Determine the (X, Y) coordinate at the center of the cell enclosing the given text.  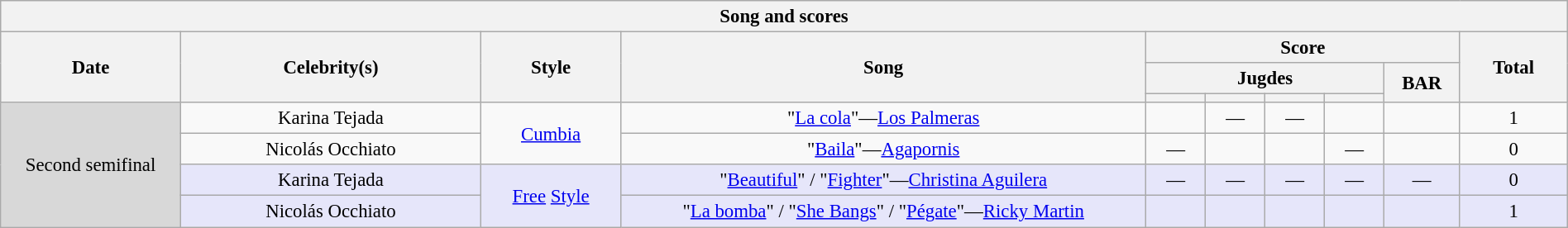
Second semifinal (91, 164)
BAR (1422, 83)
Song (883, 68)
Free Style (551, 197)
Celebrity(s) (331, 68)
"Baila"—Agapornis (883, 150)
Date (91, 68)
"La bomba" / "She Bangs" / "Pégate"—Ricky Martin (883, 211)
"La cola"—Los Palmeras (883, 118)
Total (1513, 68)
Jugdes (1265, 78)
Cumbia (551, 134)
Song and scores (784, 17)
"Beautiful" / "Fighter"—Christina Aguilera (883, 181)
Style (551, 68)
Score (1303, 48)
